Detect which cell encompasses the target text, then output its [x, y] center coordinate. 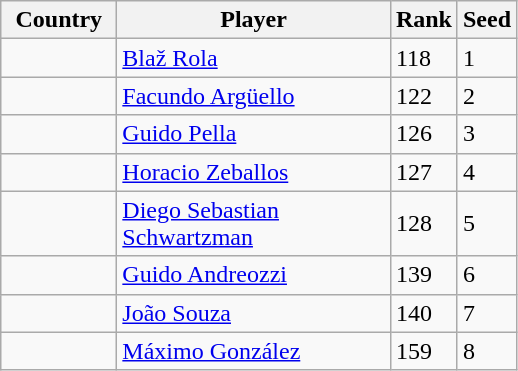
Player [254, 20]
159 [424, 351]
128 [424, 224]
Blaž Rola [254, 58]
Diego Sebastian Schwartzman [254, 224]
127 [424, 172]
Guido Pella [254, 134]
7 [486, 313]
4 [486, 172]
139 [424, 275]
Guido Andreozzi [254, 275]
5 [486, 224]
Rank [424, 20]
140 [424, 313]
1 [486, 58]
Facundo Argüello [254, 96]
8 [486, 351]
Seed [486, 20]
Country [59, 20]
122 [424, 96]
Horacio Zeballos [254, 172]
6 [486, 275]
3 [486, 134]
2 [486, 96]
118 [424, 58]
João Souza [254, 313]
126 [424, 134]
Máximo González [254, 351]
